Locate the cell with the specified text and output its (X, Y) center coordinate. 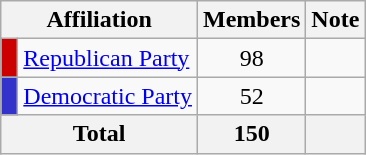
Total (100, 134)
Affiliation (100, 20)
150 (251, 134)
Members (251, 20)
Republican Party (108, 58)
Democratic Party (108, 96)
52 (251, 96)
Note (336, 20)
98 (251, 58)
